From the cell containing the given text, extract its center point as [X, Y] coordinate. 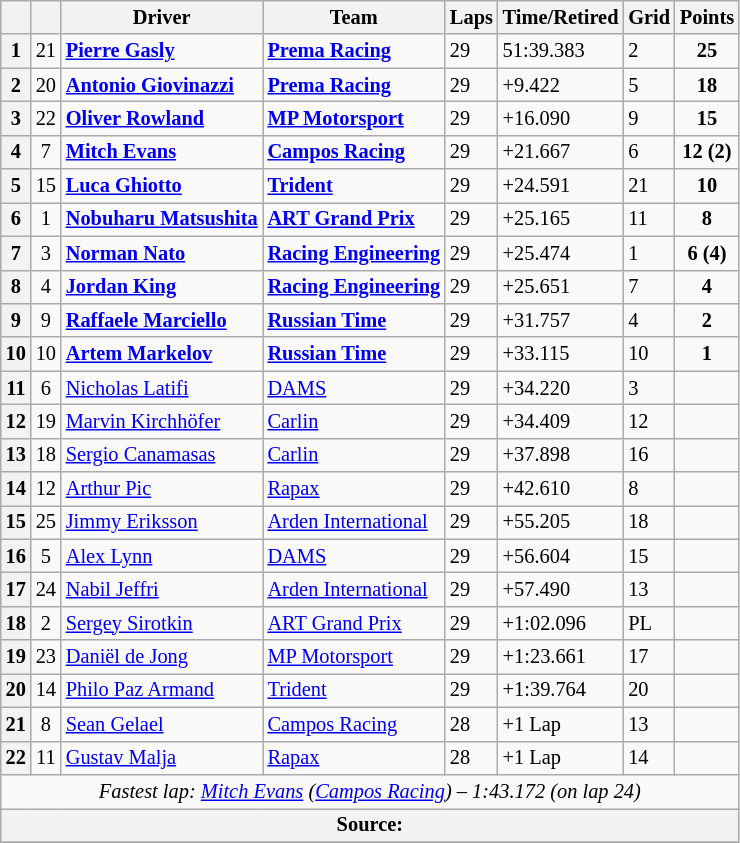
Oliver Rowland [162, 118]
+34.220 [561, 388]
Daniël de Jong [162, 657]
+24.591 [561, 186]
Laps [472, 17]
Sergio Canamasas [162, 455]
+25.651 [561, 287]
+37.898 [561, 455]
Sergey Sirotkin [162, 623]
+55.205 [561, 522]
Luca Ghiotto [162, 186]
51:39.383 [561, 51]
+1:02.096 [561, 623]
Time/Retired [561, 17]
+57.490 [561, 589]
12 (2) [707, 152]
Points [707, 17]
Grid [649, 17]
Nicholas Latifi [162, 388]
Marvin Kirchhöfer [162, 421]
Norman Nato [162, 253]
+25.165 [561, 219]
6 (4) [707, 253]
Driver [162, 17]
Sean Gelael [162, 724]
Gustav Malja [162, 758]
Jimmy Eriksson [162, 522]
Pierre Gasly [162, 51]
+42.610 [561, 489]
Raffaele Marciello [162, 320]
+56.604 [561, 556]
+34.409 [561, 421]
+33.115 [561, 354]
+1:39.764 [561, 690]
+25.474 [561, 253]
Artem Markelov [162, 354]
Alex Lynn [162, 556]
Fastest lap: Mitch Evans (Campos Racing) – 1:43.172 (on lap 24) [370, 791]
Team [354, 17]
+9.422 [561, 85]
Mitch Evans [162, 152]
PL [649, 623]
Source: [370, 825]
Nobuharu Matsushita [162, 219]
Nabil Jeffri [162, 589]
Philo Paz Armand [162, 690]
+31.757 [561, 320]
Antonio Giovinazzi [162, 85]
+21.667 [561, 152]
Jordan King [162, 287]
Arthur Pic [162, 489]
+16.090 [561, 118]
23 [46, 657]
24 [46, 589]
+1:23.661 [561, 657]
